For the text-containing cell, return its midpoint in (X, Y) coordinate format. 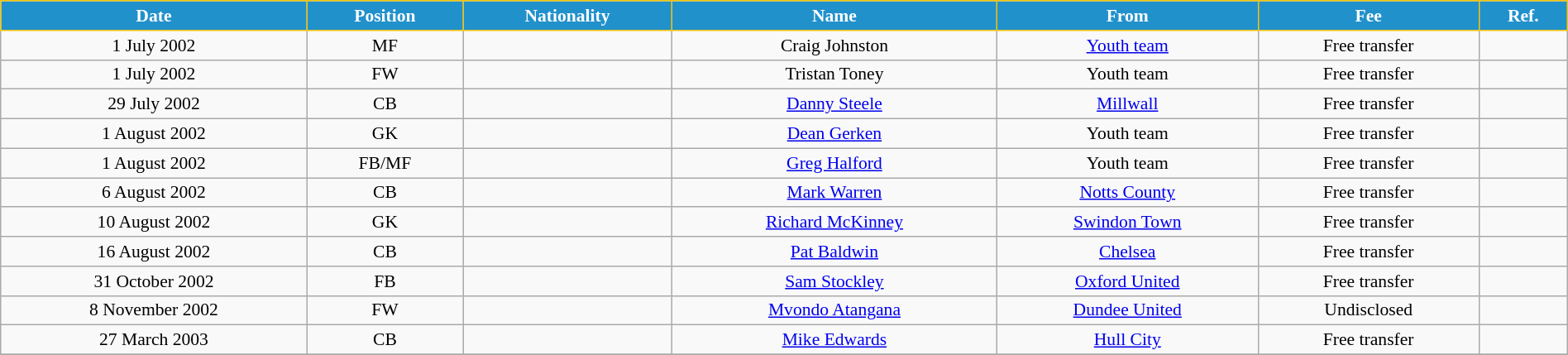
Mvondo Atangana (834, 310)
Sam Stockley (834, 281)
Greg Halford (834, 163)
Dean Gerken (834, 134)
Pat Baldwin (834, 252)
Danny Steele (834, 104)
Richard McKinney (834, 223)
31 October 2002 (154, 281)
29 July 2002 (154, 104)
Swindon Town (1127, 223)
27 March 2003 (154, 340)
FB (385, 281)
Craig Johnston (834, 46)
Date (154, 16)
Tristan Toney (834, 74)
10 August 2002 (154, 223)
Millwall (1127, 104)
From (1127, 16)
Hull City (1127, 340)
Nationality (567, 16)
Oxford United (1127, 281)
Undisclosed (1368, 310)
Name (834, 16)
Ref. (1523, 16)
Position (385, 16)
Fee (1368, 16)
16 August 2002 (154, 252)
8 November 2002 (154, 310)
Notts County (1127, 193)
Mike Edwards (834, 340)
Chelsea (1127, 252)
6 August 2002 (154, 193)
Mark Warren (834, 193)
MF (385, 46)
Dundee United (1127, 310)
FB/MF (385, 163)
